Search for the cell housing the specified text and yield its (x, y) center coordinate. 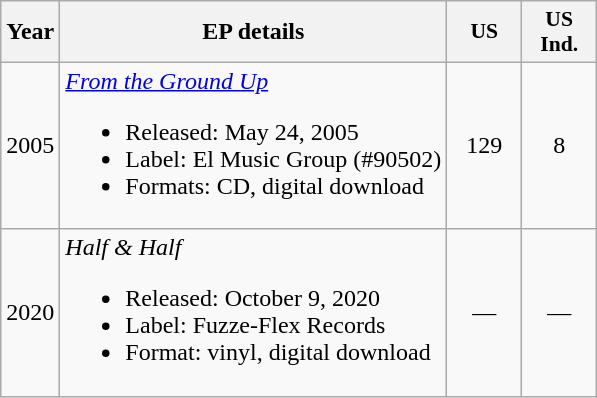
From the Ground UpReleased: May 24, 2005Label: El Music Group (#90502)Formats: CD, digital download (254, 146)
Half & HalfReleased: October 9, 2020Label: Fuzze-Flex RecordsFormat: vinyl, digital download (254, 312)
USInd. (560, 32)
2005 (30, 146)
2020 (30, 312)
EP details (254, 32)
8 (560, 146)
US (484, 32)
Year (30, 32)
129 (484, 146)
